Search for the cell housing the specified text and yield its [X, Y] center coordinate. 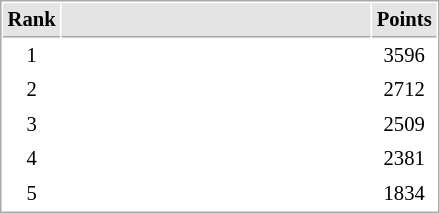
2 [32, 90]
3596 [404, 56]
Points [404, 20]
4 [32, 158]
Rank [32, 20]
3 [32, 124]
2381 [404, 158]
2712 [404, 90]
2509 [404, 124]
5 [32, 194]
1 [32, 56]
1834 [404, 194]
